Scan for the cell matching the given text and deliver its (X, Y) coordinate at center. 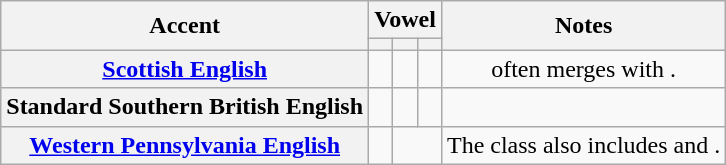
Western Pennsylvania English (185, 145)
The class also includes and . (583, 145)
Scottish English (185, 69)
often merges with . (583, 69)
Vowel (406, 20)
Accent (185, 26)
Notes (583, 26)
Standard Southern British English (185, 107)
